Output the (X, Y) coordinate of the center of the cell containing the given text.  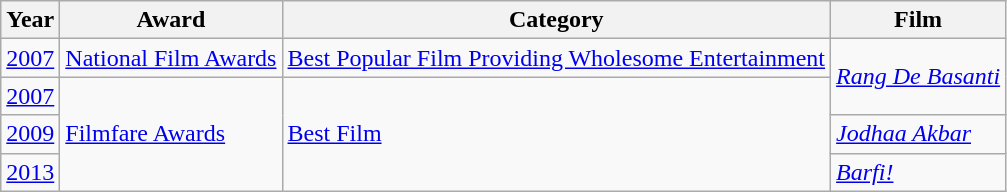
Best Film (556, 134)
Filmfare Awards (171, 134)
Jodhaa Akbar (918, 134)
Rang De Basanti (918, 77)
Year (30, 20)
Award (171, 20)
2013 (30, 172)
Film (918, 20)
2009 (30, 134)
Category (556, 20)
National Film Awards (171, 58)
Barfi! (918, 172)
Best Popular Film Providing Wholesome Entertainment (556, 58)
